From the cell containing the given text, extract its center point as [X, Y] coordinate. 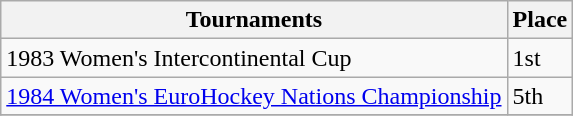
Place [540, 20]
1984 Women's EuroHockey Nations Championship [254, 96]
Tournaments [254, 20]
1st [540, 58]
5th [540, 96]
1983 Women's Intercontinental Cup [254, 58]
